From the cell containing the given text, extract its center point as [x, y] coordinate. 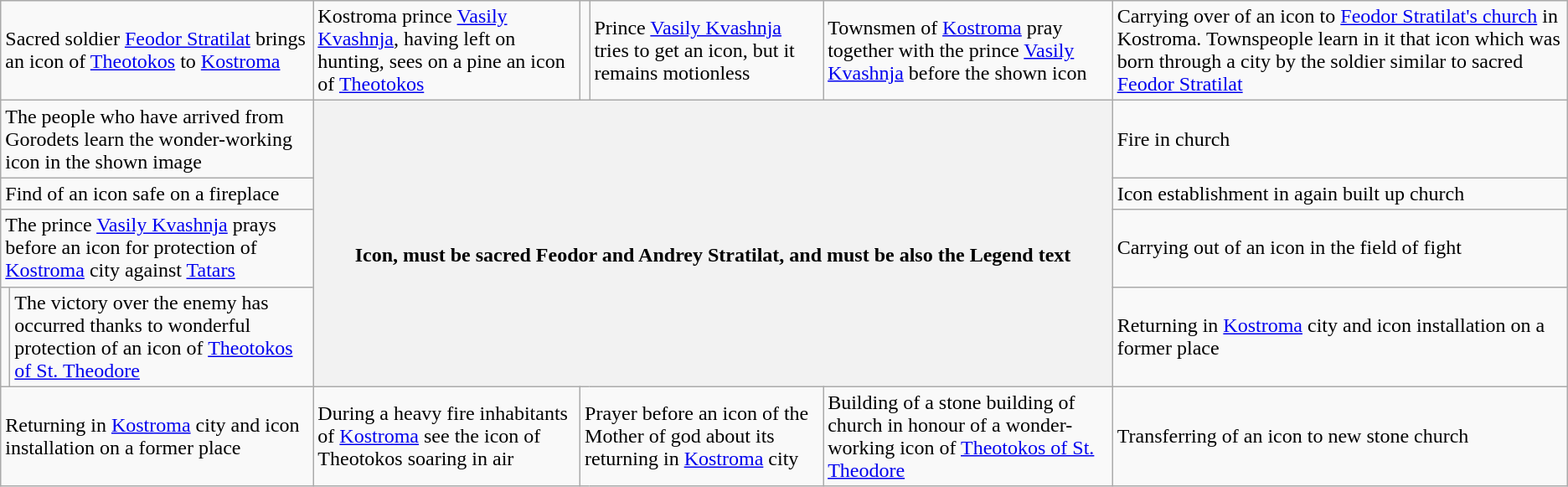
Building of a stone building of church in honour of a wonder-working icon of Theotokos of St. Theodore [968, 436]
Icon, must be sacred Feodor and Andrey Stratilat, and must be also the Legend text [713, 243]
Kostroma prince Vasily Kvashnja, having left on hunting, sees on a pine an icon of Theotokos [447, 50]
The prince Vasily Kvashnja prays before an icon for protection of Kostroma city against Tatars [157, 248]
Prayer before an icon of the Mother of god about its returning in Kostroma city [702, 436]
During a heavy fire inhabitants of Kostroma see the icon of Theotokos soaring in air [447, 436]
Townsmen of Kostroma pray together with the prince Vasily Kvashnja before the shown icon [968, 50]
Carrying out of an icon in the field of fight [1340, 248]
Icon establishment in again built up church [1340, 194]
Fire in church [1340, 139]
Find of an icon safe on a fireplace [157, 194]
Transferring of an icon to new stone church [1340, 436]
The people who have arrived from Gorodets learn the wonder-working icon in the shown image [157, 139]
The victory over the enemy has occurred thanks to wonderful protection of an icon of Theotokos of St. Theodore [162, 337]
Prince Vasily Kvashnja tries to get an icon, but it remains motionless [707, 50]
Sacred soldier Feodor Stratilat brings an icon of Theotokos to Kostroma [157, 50]
